Return the (X, Y) coordinate for the center point of the cell that contains the specified text.  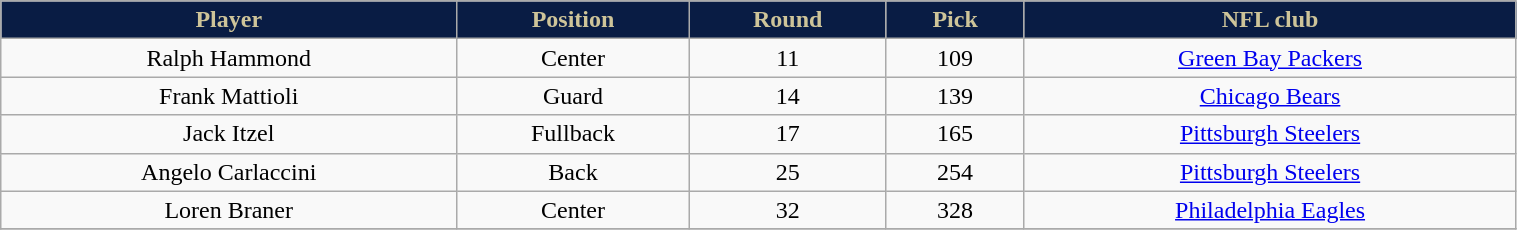
Philadelphia Eagles (1270, 210)
Ralph Hammond (229, 58)
17 (788, 134)
11 (788, 58)
14 (788, 96)
25 (788, 172)
Jack Itzel (229, 134)
165 (955, 134)
Fullback (574, 134)
Pick (955, 20)
Back (574, 172)
Loren Braner (229, 210)
Chicago Bears (1270, 96)
NFL club (1270, 20)
Green Bay Packers (1270, 58)
254 (955, 172)
Guard (574, 96)
Position (574, 20)
109 (955, 58)
Player (229, 20)
32 (788, 210)
Round (788, 20)
328 (955, 210)
Frank Mattioli (229, 96)
139 (955, 96)
Angelo Carlaccini (229, 172)
